Find where the given text appears and provide that cell's center as [X, Y] coordinate. 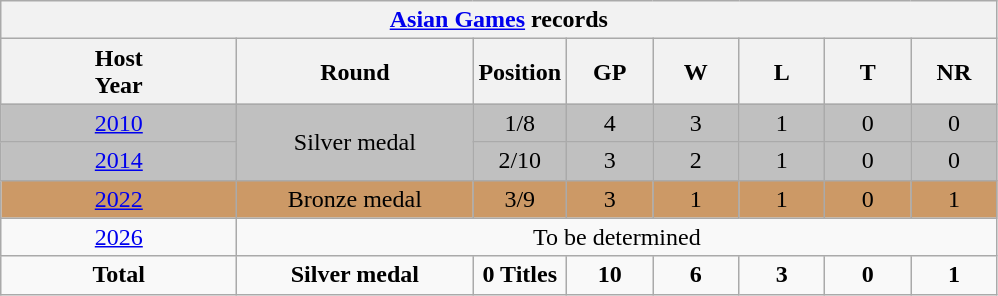
2/10 [520, 161]
GP [610, 72]
NR [954, 72]
Asian Games records [499, 20]
Bronze medal [355, 199]
4 [610, 123]
L [782, 72]
2022 [119, 199]
To be determined [617, 237]
W [696, 72]
Round [355, 72]
3/9 [520, 199]
2026 [119, 237]
T [868, 72]
1/8 [520, 123]
2010 [119, 123]
0 Titles [520, 275]
2014 [119, 161]
10 [610, 275]
Total [119, 275]
2 [696, 161]
HostYear [119, 72]
Position [520, 72]
6 [696, 275]
